Capture the cell that displays the provided text and extract its [x, y] central coordinate. 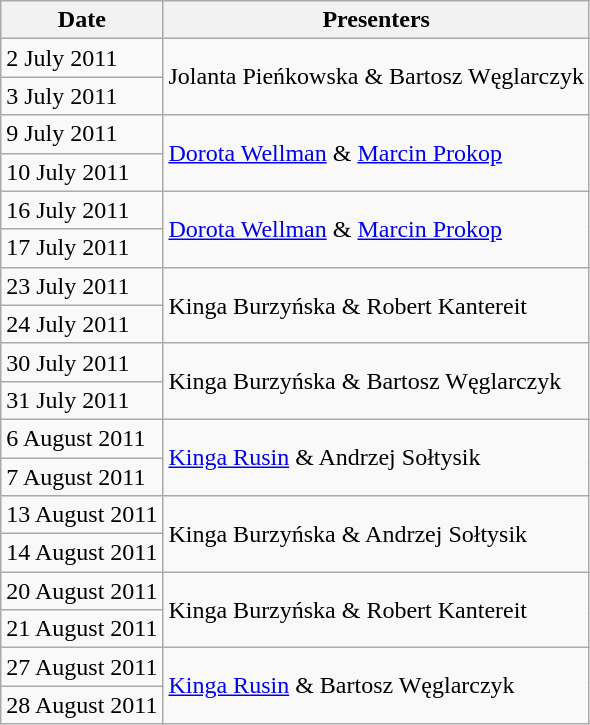
20 August 2011 [82, 591]
Kinga Rusin & Bartosz Węglarczyk [376, 686]
Date [82, 20]
Jolanta Pieńkowska & Bartosz Węglarczyk [376, 77]
Kinga Burzyńska & Bartosz Węglarczyk [376, 381]
16 July 2011 [82, 210]
24 July 2011 [82, 324]
31 July 2011 [82, 400]
13 August 2011 [82, 515]
Presenters [376, 20]
28 August 2011 [82, 705]
21 August 2011 [82, 629]
10 July 2011 [82, 172]
23 July 2011 [82, 286]
6 August 2011 [82, 438]
14 August 2011 [82, 553]
7 August 2011 [82, 477]
9 July 2011 [82, 134]
27 August 2011 [82, 667]
Kinga Rusin & Andrzej Sołtysik [376, 457]
3 July 2011 [82, 96]
Kinga Burzyńska & Andrzej Sołtysik [376, 534]
17 July 2011 [82, 248]
30 July 2011 [82, 362]
2 July 2011 [82, 58]
